Provide the (x, y) coordinate of the cell's center where the given text is located.  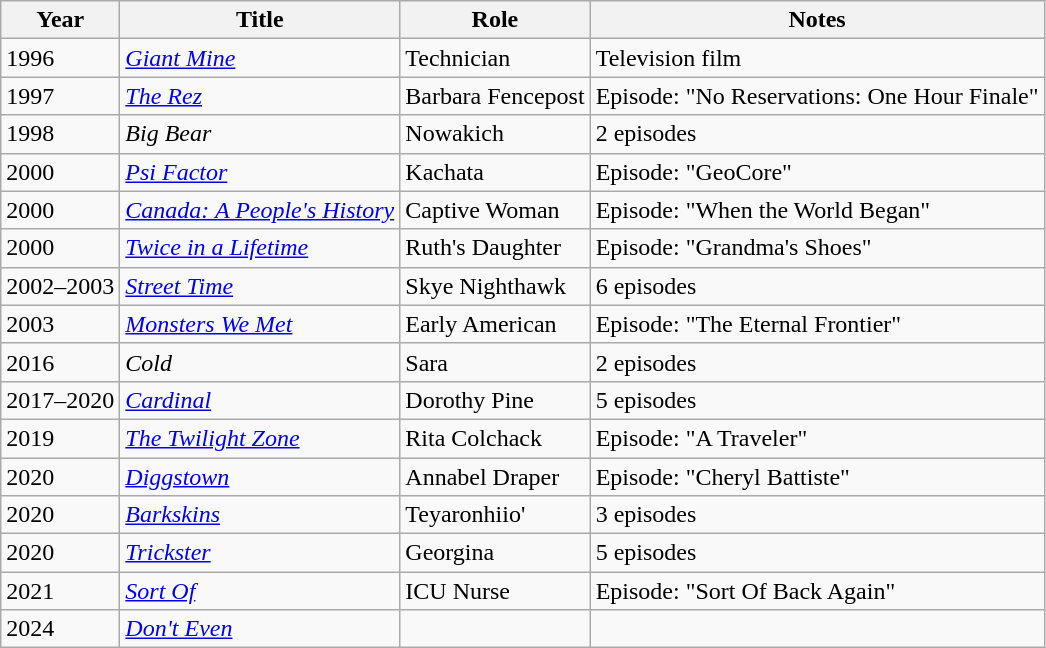
Episode: "Grandma's Shoes" (817, 248)
3 episodes (817, 515)
Psi Factor (260, 172)
ICU Nurse (495, 591)
Ruth's Daughter (495, 248)
Barkskins (260, 515)
Episode: "Cheryl Battiste" (817, 477)
Dorothy Pine (495, 400)
Georgina (495, 553)
2003 (60, 324)
Barbara Fencepost (495, 96)
Episode: "The Eternal Frontier" (817, 324)
Don't Even (260, 629)
Episode: "GeoCore" (817, 172)
The Twilight Zone (260, 438)
Title (260, 20)
Teyaronhiio' (495, 515)
1998 (60, 134)
6 episodes (817, 286)
Annabel Draper (495, 477)
Television film (817, 58)
Early American (495, 324)
The Rez (260, 96)
2021 (60, 591)
Notes (817, 20)
Sort Of (260, 591)
1996 (60, 58)
Kachata (495, 172)
Big Bear (260, 134)
2019 (60, 438)
Episode: "When the World Began" (817, 210)
Captive Woman (495, 210)
Street Time (260, 286)
Cold (260, 362)
Monsters We Met (260, 324)
Giant Mine (260, 58)
Technician (495, 58)
Nowakich (495, 134)
Role (495, 20)
Episode: "No Reservations: One Hour Finale" (817, 96)
Rita Colchack (495, 438)
2017–2020 (60, 400)
Episode: "A Traveler" (817, 438)
Trickster (260, 553)
2024 (60, 629)
Episode: "Sort Of Back Again" (817, 591)
Canada: A People's History (260, 210)
2002–2003 (60, 286)
Twice in a Lifetime (260, 248)
Year (60, 20)
Cardinal (260, 400)
1997 (60, 96)
Diggstown (260, 477)
Sara (495, 362)
2016 (60, 362)
Skye Nighthawk (495, 286)
